Locate the cell with the specified text and output its (X, Y) center coordinate. 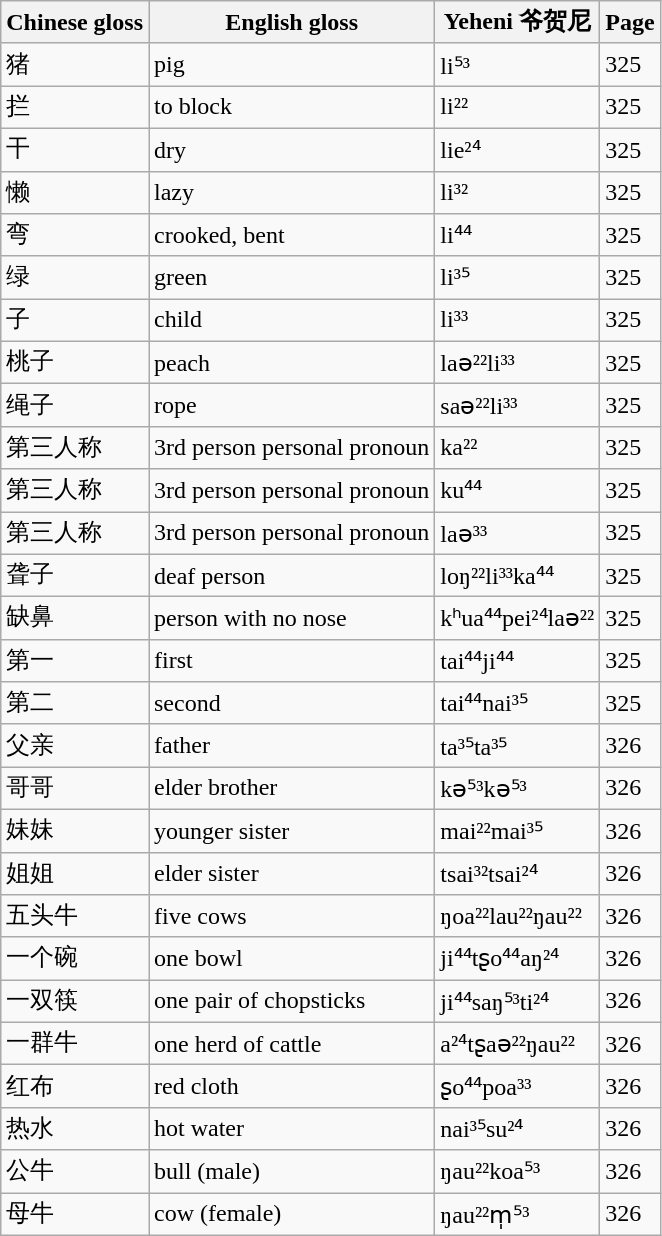
ji⁴⁴tʂo⁴⁴aŋ²⁴ (518, 958)
younger sister (291, 830)
one herd of cattle (291, 1044)
tai⁴⁴ji⁴⁴ (518, 660)
ʂo⁴⁴poa³³ (518, 1086)
laə³³ (518, 534)
Page (630, 22)
ta³⁵ta³⁵ (518, 746)
red cloth (291, 1086)
li³⁵ (518, 278)
one bowl (291, 958)
ku⁴⁴ (518, 490)
一个碗 (75, 958)
聋子 (75, 576)
li⁴⁴ (518, 236)
elder sister (291, 874)
green (291, 278)
桃子 (75, 362)
绿 (75, 278)
五头牛 (75, 916)
妹妹 (75, 830)
哥哥 (75, 788)
li³² (518, 192)
ka²² (518, 448)
ji⁴⁴saŋ⁵³ti²⁴ (518, 1002)
姐姐 (75, 874)
li²² (518, 108)
person with no nose (291, 618)
一双筷 (75, 1002)
crooked, bent (291, 236)
绳子 (75, 406)
saə²²li³³ (518, 406)
干 (75, 150)
to block (291, 108)
缺鼻 (75, 618)
kə⁵³kə⁵³ (518, 788)
father (291, 746)
peach (291, 362)
laə²²li³³ (518, 362)
一群牛 (75, 1044)
deaf person (291, 576)
懒 (75, 192)
dry (291, 150)
红布 (75, 1086)
pig (291, 64)
母牛 (75, 1214)
first (291, 660)
公牛 (75, 1172)
父亲 (75, 746)
kʰua⁴⁴pei²⁴laə²² (518, 618)
Yeheni 爷贺尼 (518, 22)
loŋ²²li³³ka⁴⁴ (518, 576)
second (291, 704)
lazy (291, 192)
five cows (291, 916)
a²⁴tʂaə²²ŋau²² (518, 1044)
bull (male) (291, 1172)
one pair of chopsticks (291, 1002)
ŋau²²koa⁵³ (518, 1172)
mai²²mai³⁵ (518, 830)
English gloss (291, 22)
rope (291, 406)
弯 (75, 236)
第一 (75, 660)
nai³⁵su²⁴ (518, 1128)
cow (female) (291, 1214)
hot water (291, 1128)
ŋau²²m̩⁵³ (518, 1214)
第二 (75, 704)
热水 (75, 1128)
Chinese gloss (75, 22)
lie²⁴ (518, 150)
elder brother (291, 788)
子 (75, 320)
猪 (75, 64)
child (291, 320)
ŋoa²²lau²²ŋau²² (518, 916)
拦 (75, 108)
tai⁴⁴nai³⁵ (518, 704)
li³³ (518, 320)
tsai³²tsai²⁴ (518, 874)
li⁵³ (518, 64)
